Detect which cell encompasses the target text, then output its (X, Y) center coordinate. 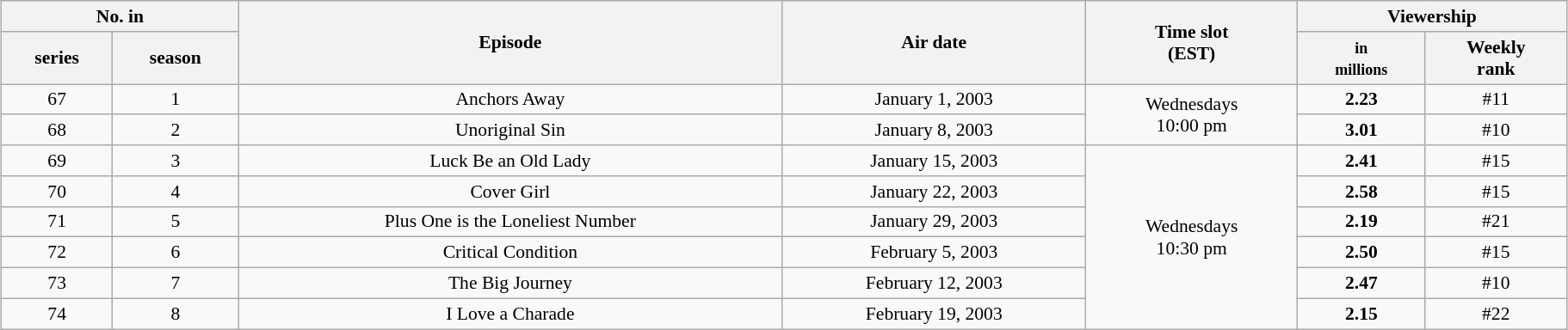
#22 (1496, 314)
72 (57, 253)
No. in (120, 16)
4 (176, 192)
February 19, 2003 (935, 314)
season (176, 58)
2.47 (1361, 284)
8 (176, 314)
7 (176, 284)
68 (57, 131)
74 (57, 314)
January 8, 2003 (935, 131)
Plus One is the Loneliest Number (509, 222)
Wednesdays 10:00 pm (1192, 115)
February 12, 2003 (935, 284)
I Love a Charade (509, 314)
February 5, 2003 (935, 253)
6 (176, 253)
Cover Girl (509, 192)
67 (57, 100)
71 (57, 222)
January 1, 2003 (935, 100)
70 (57, 192)
January 22, 2003 (935, 192)
73 (57, 284)
Episode (509, 43)
Viewership (1432, 16)
2.58 (1361, 192)
2.23 (1361, 100)
January 29, 2003 (935, 222)
Wednesdays 10:30 pm (1192, 237)
2.41 (1361, 161)
3.01 (1361, 131)
#11 (1496, 100)
2 (176, 131)
Time slot(EST) (1192, 43)
Anchors Away (509, 100)
Critical Condition (509, 253)
Weeklyrank (1496, 58)
inmillions (1361, 58)
2.19 (1361, 222)
1 (176, 100)
The Big Journey (509, 284)
Luck Be an Old Lady (509, 161)
5 (176, 222)
January 15, 2003 (935, 161)
2.50 (1361, 253)
Unoriginal Sin (509, 131)
Air date (935, 43)
69 (57, 161)
#21 (1496, 222)
series (57, 58)
3 (176, 161)
2.15 (1361, 314)
